Pinpoint the cell where the given text exists, returning its [X, Y] midpoint coordinate. 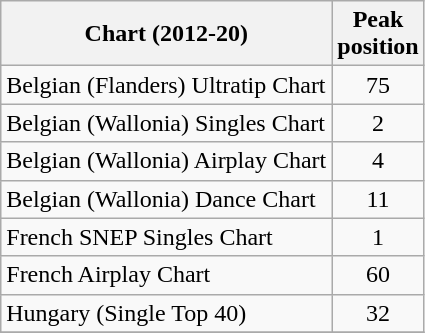
Belgian (Wallonia) Airplay Chart [166, 161]
French Airplay Chart [166, 275]
1 [378, 237]
2 [378, 123]
60 [378, 275]
Belgian (Wallonia) Dance Chart [166, 199]
Chart (2012-20) [166, 34]
Belgian (Wallonia) Singles Chart [166, 123]
75 [378, 85]
11 [378, 199]
Hungary (Single Top 40) [166, 313]
French SNEP Singles Chart [166, 237]
Belgian (Flanders) Ultratip Chart [166, 85]
Peakposition [378, 34]
32 [378, 313]
4 [378, 161]
